Output the (x, y) coordinate of the center of the cell containing the given text.  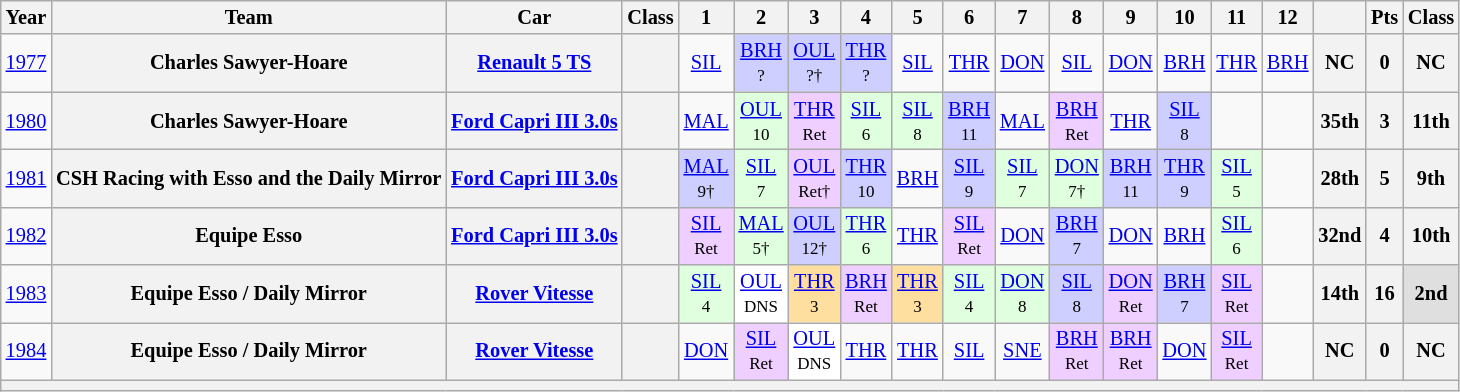
THRRet (815, 121)
10th (1431, 236)
Team (248, 17)
THR9 (1185, 178)
SIL5 (1236, 178)
BRH? (762, 63)
2 (762, 17)
SNE (1022, 351)
35th (1340, 121)
32nd (1340, 236)
DON7† (1077, 178)
1982 (26, 236)
SIL9 (969, 178)
1 (706, 17)
THR6 (866, 236)
DON8 (1022, 294)
6 (969, 17)
16 (1384, 294)
Car (534, 17)
12 (1288, 17)
Pts (1384, 17)
28th (1340, 178)
Year (26, 17)
9 (1131, 17)
DONRet (1131, 294)
14th (1340, 294)
8 (1077, 17)
1980 (26, 121)
Renault 5 TS (534, 63)
1984 (26, 351)
10 (1185, 17)
Equipe Esso (248, 236)
OULRet† (815, 178)
7 (1022, 17)
9th (1431, 178)
2nd (1431, 294)
1977 (26, 63)
THR10 (866, 178)
OUL12† (815, 236)
THR? (866, 63)
MAL5† (762, 236)
1983 (26, 294)
11th (1431, 121)
MAL9† (706, 178)
11 (1236, 17)
1981 (26, 178)
CSH Racing with Esso and the Daily Mirror (248, 178)
OUL10 (762, 121)
OUL?† (815, 63)
